Detect which cell encompasses the target text, then output its (X, Y) center coordinate. 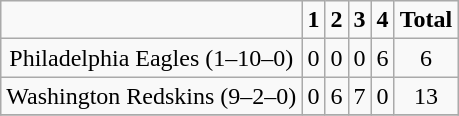
Washington Redskins (9–2–0) (152, 96)
Philadelphia Eagles (1–10–0) (152, 58)
Total (426, 20)
13 (426, 96)
7 (360, 96)
1 (314, 20)
2 (336, 20)
4 (382, 20)
3 (360, 20)
